Search for the cell housing the specified text and yield its [x, y] center coordinate. 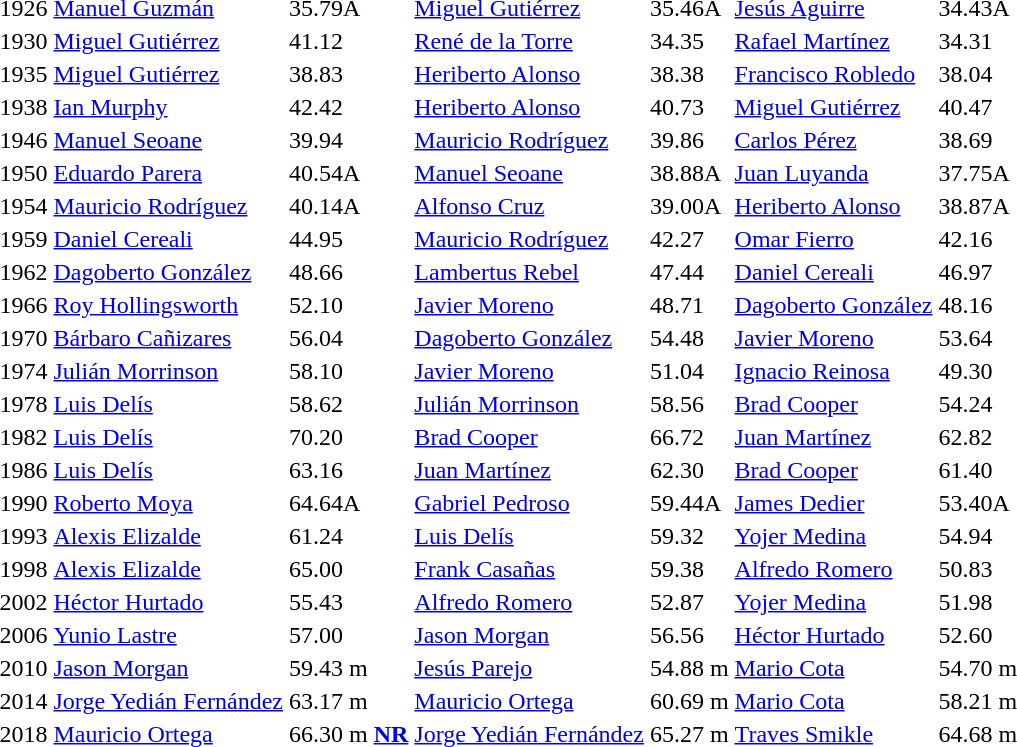
Juan Luyanda [834, 173]
Bárbaro Cañizares [168, 338]
34.35 [689, 41]
66.72 [689, 437]
64.64A [349, 503]
Omar Fierro [834, 239]
54.88 m [689, 668]
65.00 [349, 569]
52.10 [349, 305]
55.43 [349, 602]
59.43 m [349, 668]
58.62 [349, 404]
38.83 [349, 74]
Ignacio Reinosa [834, 371]
42.27 [689, 239]
René de la Torre [530, 41]
59.38 [689, 569]
Carlos Pérez [834, 140]
Lambertus Rebel [530, 272]
Jesús Parejo [530, 668]
59.44A [689, 503]
41.12 [349, 41]
Eduardo Parera [168, 173]
Roy Hollingsworth [168, 305]
61.24 [349, 536]
Gabriel Pedroso [530, 503]
44.95 [349, 239]
52.87 [689, 602]
40.14A [349, 206]
70.20 [349, 437]
48.66 [349, 272]
Frank Casañas [530, 569]
40.54A [349, 173]
Rafael Martínez [834, 41]
63.16 [349, 470]
51.04 [689, 371]
Francisco Robledo [834, 74]
42.42 [349, 107]
47.44 [689, 272]
39.86 [689, 140]
39.94 [349, 140]
48.71 [689, 305]
Mauricio Ortega [530, 701]
39.00A [689, 206]
58.56 [689, 404]
Yunio Lastre [168, 635]
58.10 [349, 371]
38.88A [689, 173]
54.48 [689, 338]
57.00 [349, 635]
59.32 [689, 536]
Roberto Moya [168, 503]
James Dedier [834, 503]
Ian Murphy [168, 107]
63.17 m [349, 701]
40.73 [689, 107]
Alfonso Cruz [530, 206]
62.30 [689, 470]
Jorge Yedián Fernández [168, 701]
56.04 [349, 338]
60.69 m [689, 701]
38.38 [689, 74]
56.56 [689, 635]
